Extract the [x, y] coordinate from the center of the cell holding the provided text.  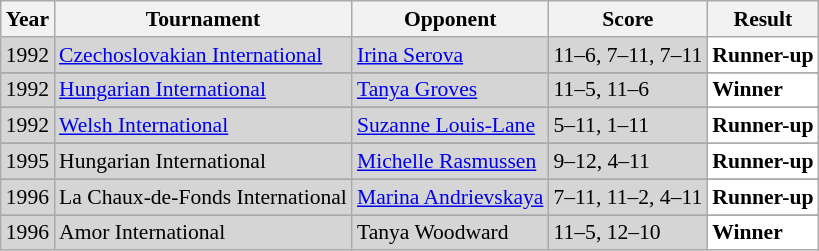
Year [28, 19]
La Chaux-de-Fonds International [203, 197]
Tournament [203, 19]
11–5, 11–6 [628, 90]
Czechoslovakian International [203, 55]
Welsh International [203, 126]
Score [628, 19]
Michelle Rasmussen [450, 162]
Amor International [203, 233]
Tanya Groves [450, 90]
Suzanne Louis-Lane [450, 126]
11–5, 12–10 [628, 233]
Irina Serova [450, 55]
11–6, 7–11, 7–11 [628, 55]
5–11, 1–11 [628, 126]
7–11, 11–2, 4–11 [628, 197]
Result [762, 19]
9–12, 4–11 [628, 162]
Tanya Woodward [450, 233]
1995 [28, 162]
Marina Andrievskaya [450, 197]
Opponent [450, 19]
